Output the (x, y) coordinate of the center of the cell containing the given text.  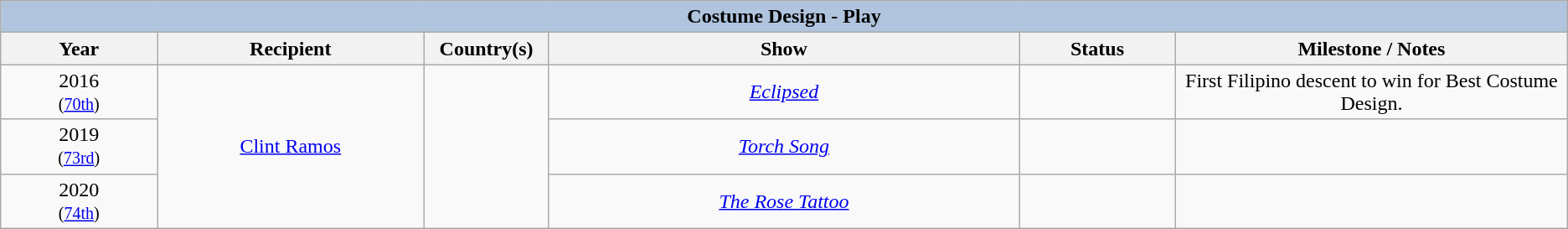
Costume Design - Play (784, 17)
2020(74th) (79, 201)
2016(70th) (79, 92)
Status (1097, 49)
Eclipsed (784, 92)
Recipient (291, 49)
Milestone / Notes (1372, 49)
Torch Song (784, 146)
Show (784, 49)
Country(s) (487, 49)
First Filipino descent to win for Best Costume Design. (1372, 92)
2019(73rd) (79, 146)
Clint Ramos (291, 146)
The Rose Tattoo (784, 201)
Year (79, 49)
